Determine the (X, Y) coordinate at the center of the cell enclosing the given text.  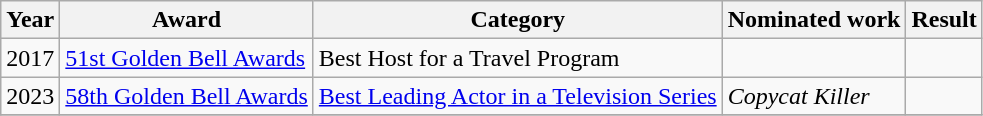
51st Golden Bell Awards (187, 58)
Year (30, 20)
Award (187, 20)
Best Host for a Travel Program (518, 58)
Nominated work (814, 20)
Copycat Killer (814, 96)
Category (518, 20)
Best Leading Actor in a Television Series (518, 96)
Result (944, 20)
2017 (30, 58)
58th Golden Bell Awards (187, 96)
2023 (30, 96)
